Search for the cell housing the specified text and yield its (X, Y) center coordinate. 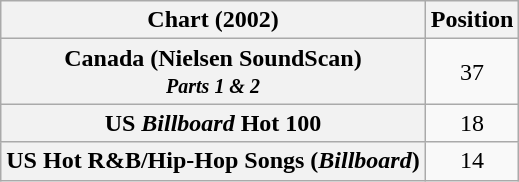
Canada (Nielsen SoundScan)Parts 1 & 2 (213, 72)
Position (472, 20)
18 (472, 123)
US Hot R&B/Hip-Hop Songs (Billboard) (213, 161)
Chart (2002) (213, 20)
14 (472, 161)
37 (472, 72)
US Billboard Hot 100 (213, 123)
